For the text-containing cell, return its midpoint in [X, Y] coordinate format. 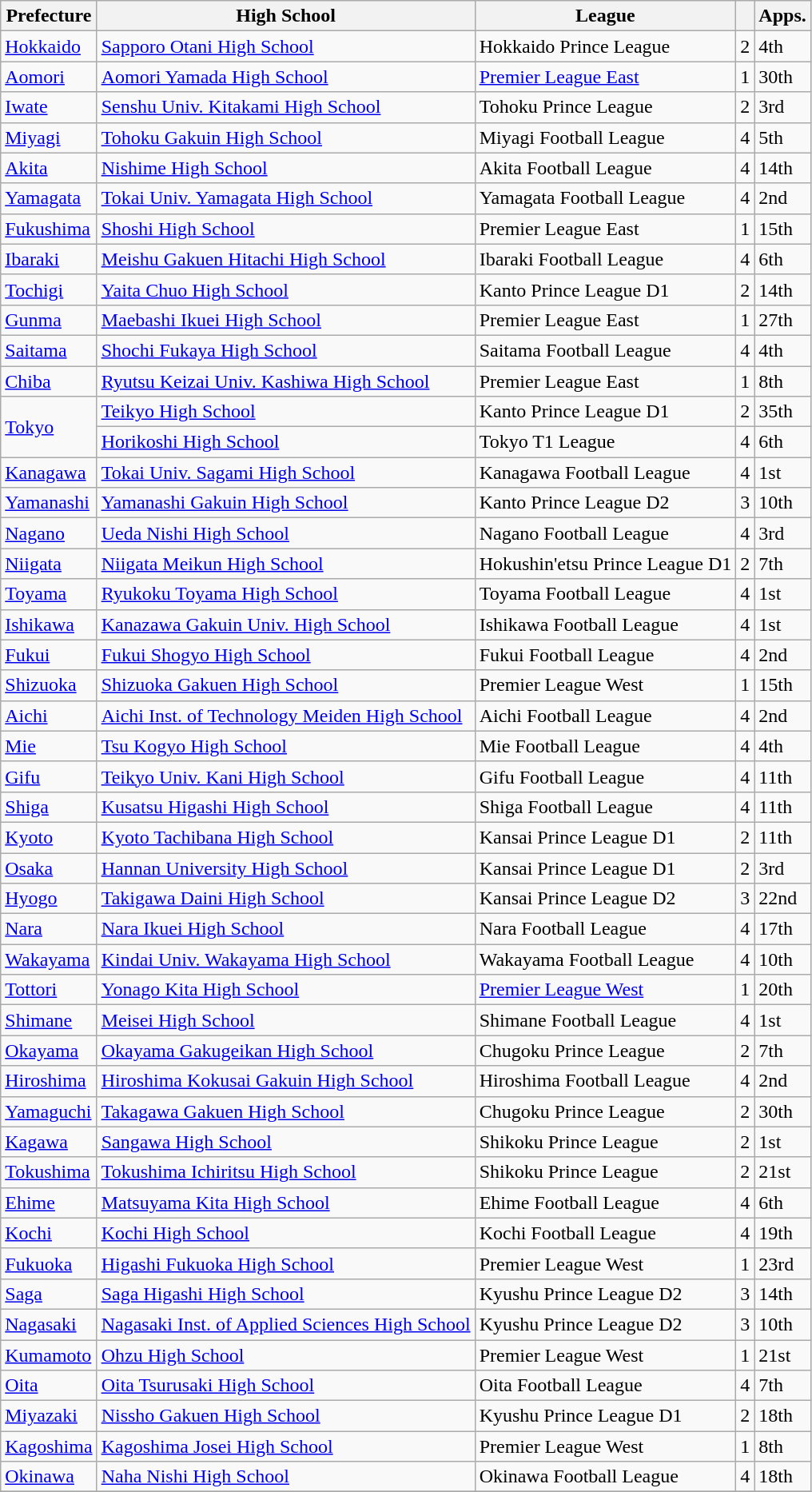
Nissho Gakuen High School [286, 1416]
Oita Tsurusaki High School [286, 1386]
Ibaraki [49, 259]
Aichi Inst. of Technology Meiden High School [286, 716]
Maebashi Ikuei High School [286, 320]
Kanazawa Gakuin Univ. High School [286, 624]
Nagasaki Inst. of Applied Sciences High School [286, 1324]
Senshu Univ. Kitakami High School [286, 107]
Shimane [49, 1020]
Kyoto [49, 837]
Ueda Nishi High School [286, 533]
Ishikawa [49, 624]
Okinawa [49, 1477]
Gifu Football League [606, 776]
Hiroshima Football League [606, 1081]
Oita Football League [606, 1386]
Fukui Shogyo High School [286, 655]
Akita Football League [606, 168]
Nagasaki [49, 1324]
Aichi [49, 716]
Shochi Fukaya High School [286, 350]
Kyushu Prince League D1 [606, 1416]
Naha Nishi High School [286, 1477]
Kindai Univ. Wakayama High School [286, 959]
Chiba [49, 381]
Niigata Meikun High School [286, 564]
Tokushima Ichiritsu High School [286, 1172]
Ryukoku Toyama High School [286, 594]
Toyama [49, 594]
Tohoku Prince League [606, 107]
Miyazaki [49, 1416]
Yonago Kita High School [286, 990]
Tohoku Gakuin High School [286, 138]
Nara Ikuei High School [286, 929]
Kochi Football League [606, 1233]
Shimane Football League [606, 1020]
Kansai Prince League D2 [606, 899]
Fukushima [49, 229]
Nagano [49, 533]
22nd [782, 899]
17th [782, 929]
23rd [782, 1263]
Saitama [49, 350]
Sangawa High School [286, 1142]
Hiroshima [49, 1081]
Kagoshima [49, 1446]
Teikyo Univ. Kani High School [286, 776]
Ryutsu Keizai Univ. Kashiwa High School [286, 381]
Horikoshi High School [286, 442]
Nara [49, 929]
Saga Higashi High School [286, 1294]
Ibaraki Football League [606, 259]
Tokushima [49, 1172]
20th [782, 990]
Tochigi [49, 289]
Ishikawa Football League [606, 624]
Osaka [49, 868]
19th [782, 1233]
Shiga Football League [606, 807]
Meishu Gakuen Hitachi High School [286, 259]
Saga [49, 1294]
Hokushin'etsu Prince League D1 [606, 564]
27th [782, 320]
Hokkaido Prince League [606, 46]
Saitama Football League [606, 350]
Gifu [49, 776]
Hokkaido [49, 46]
Wakayama Football League [606, 959]
Kyoto Tachibana High School [286, 837]
Tottori [49, 990]
Kagawa [49, 1142]
Shizuoka Gakuen High School [286, 685]
Kochi High School [286, 1233]
Kusatsu Higashi High School [286, 807]
Prefecture [49, 16]
League [606, 16]
Shiga [49, 807]
Miyagi Football League [606, 138]
Takigawa Daini High School [286, 899]
Meisei High School [286, 1020]
Teikyo High School [286, 412]
Fukui [49, 655]
Gunma [49, 320]
Kagoshima Josei High School [286, 1446]
Niigata [49, 564]
Toyama Football League [606, 594]
Okinawa Football League [606, 1477]
Fukui Football League [606, 655]
Yamanashi Gakuin High School [286, 503]
Aichi Football League [606, 716]
Nara Football League [606, 929]
Shoshi High School [286, 229]
Okayama Gakugeikan High School [286, 1051]
Hyogo [49, 899]
Kanto Prince League D2 [606, 503]
Kanagawa [49, 473]
Mie Football League [606, 746]
35th [782, 412]
High School [286, 16]
Kochi [49, 1233]
Matsuyama Kita High School [286, 1203]
Oita [49, 1386]
Yamanashi [49, 503]
Yamaguchi [49, 1111]
Tsu Kogyo High School [286, 746]
Okayama [49, 1051]
Fukuoka [49, 1263]
Aomori Yamada High School [286, 77]
Hannan University High School [286, 868]
Akita [49, 168]
Shizuoka [49, 685]
Ehime [49, 1203]
Nagano Football League [606, 533]
Tokyo [49, 427]
5th [782, 138]
Kanagawa Football League [606, 473]
Yamagata Football League [606, 198]
Wakayama [49, 959]
Tokyo T1 League [606, 442]
Ehime Football League [606, 1203]
Yamagata [49, 198]
Nishime High School [286, 168]
Aomori [49, 77]
Tokai Univ. Sagami High School [286, 473]
Ohzu High School [286, 1355]
Sapporo Otani High School [286, 46]
Yaita Chuo High School [286, 289]
Mie [49, 746]
Iwate [49, 107]
Takagawa Gakuen High School [286, 1111]
Apps. [782, 16]
Hiroshima Kokusai Gakuin High School [286, 1081]
Higashi Fukuoka High School [286, 1263]
Miyagi [49, 138]
Kumamoto [49, 1355]
Tokai Univ. Yamagata High School [286, 198]
